Detect which cell encompasses the target text, then output its (x, y) center coordinate. 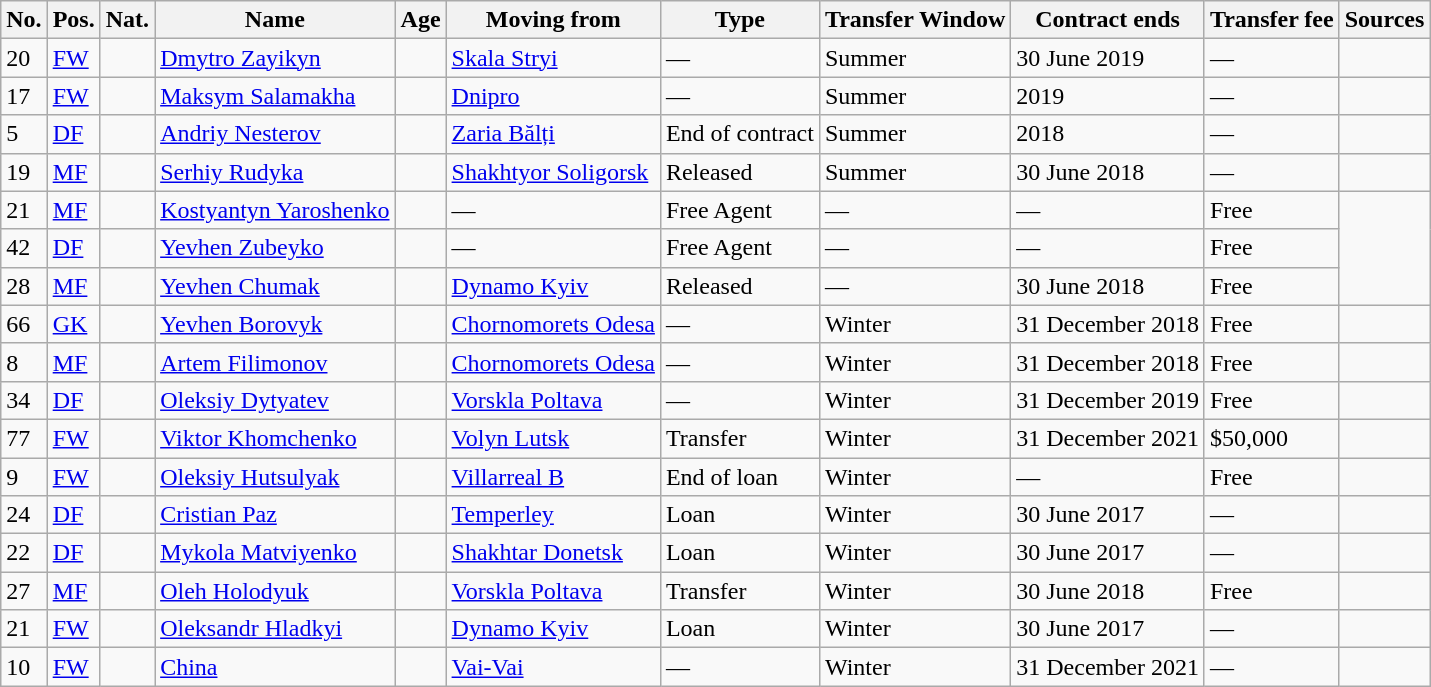
20 (24, 58)
Pos. (74, 20)
Oleh Holodyuk (275, 591)
Artem Filimonov (275, 362)
31 December 2019 (1108, 400)
Nat. (127, 20)
Dnipro (553, 96)
Cristian Paz (275, 515)
End of contract (740, 134)
Zaria Bălți (553, 134)
Yevhen Zubeyko (275, 248)
Oleksiy Hutsulyak (275, 477)
Transfer fee (1272, 20)
Shakhtyor Soligorsk (553, 172)
End of loan (740, 477)
9 (24, 477)
Kostyantyn Yaroshenko (275, 210)
Oleksiy Dytyatev (275, 400)
Villarreal B (553, 477)
Skala Stryi (553, 58)
34 (24, 400)
Shakhtar Donetsk (553, 553)
Contract ends (1108, 20)
Vai-Vai (553, 667)
30 June 2019 (1108, 58)
27 (24, 591)
77 (24, 438)
GK (74, 324)
$50,000 (1272, 438)
2018 (1108, 134)
Name (275, 20)
19 (24, 172)
Temperley (553, 515)
Serhiy Rudyka (275, 172)
Yevhen Chumak (275, 286)
Moving from (553, 20)
2019 (1108, 96)
Maksym Salamakha (275, 96)
Volyn Lutsk (553, 438)
Transfer Window (914, 20)
Type (740, 20)
Age (420, 20)
Viktor Khomchenko (275, 438)
Yevhen Borovyk (275, 324)
Dmytro Zayikyn (275, 58)
Sources (1384, 20)
8 (24, 362)
Mykola Matviyenko (275, 553)
28 (24, 286)
22 (24, 553)
Oleksandr Hladkyi (275, 629)
10 (24, 667)
17 (24, 96)
China (275, 667)
Andriy Nesterov (275, 134)
42 (24, 248)
5 (24, 134)
66 (24, 324)
No. (24, 20)
24 (24, 515)
